Return (x, y) of the center of cell containing provided text 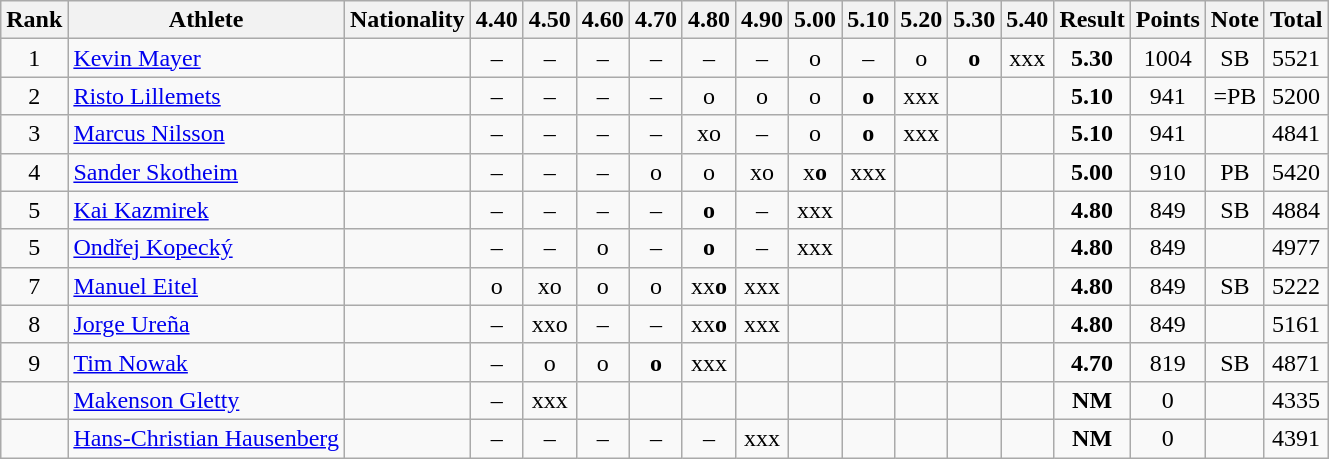
Manuel Eitel (206, 286)
Athlete (206, 20)
Ondřej Kopecký (206, 248)
Makenson Gletty (206, 400)
5200 (1296, 96)
Result (1092, 20)
4884 (1296, 210)
Points (1168, 20)
4 (34, 172)
4391 (1296, 438)
Kai Kazmirek (206, 210)
4.90 (762, 20)
2 (34, 96)
5420 (1296, 172)
=PB (1234, 96)
5.20 (922, 20)
Nationality (407, 20)
5.40 (1028, 20)
4841 (1296, 134)
4335 (1296, 400)
Jorge Ureña (206, 324)
1 (34, 58)
5222 (1296, 286)
4871 (1296, 362)
Hans-Christian Hausenberg (206, 438)
819 (1168, 362)
9 (34, 362)
Marcus Nilsson (206, 134)
910 (1168, 172)
7 (34, 286)
3 (34, 134)
Tim Nowak (206, 362)
4.40 (496, 20)
8 (34, 324)
5521 (1296, 58)
PB (1234, 172)
4.60 (602, 20)
4.50 (550, 20)
5161 (1296, 324)
1004 (1168, 58)
Risto Lillemets (206, 96)
Sander Skotheim (206, 172)
Kevin Mayer (206, 58)
Note (1234, 20)
Rank (34, 20)
4977 (1296, 248)
Total (1296, 20)
